Output the (X, Y) coordinate of the center of the cell containing the given text.  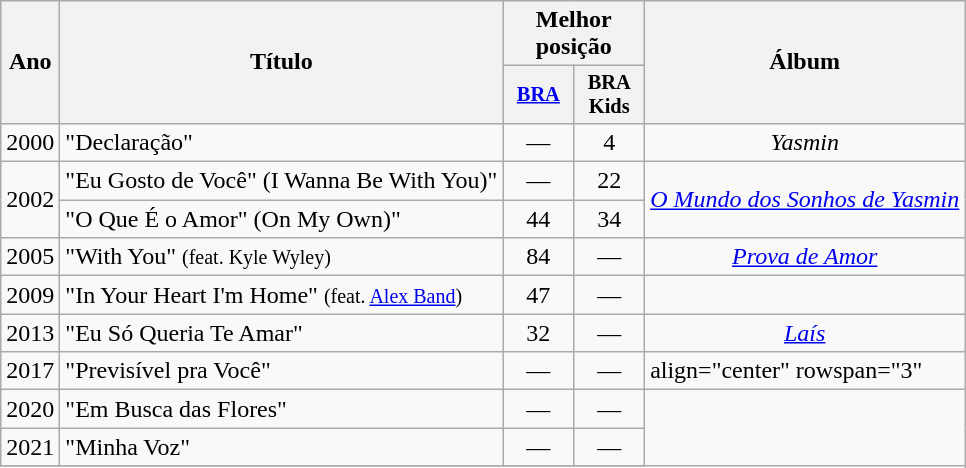
4 (610, 142)
2009 (30, 295)
"Em Busca das Flores" (282, 409)
"Declaração" (282, 142)
BRA Kids (610, 95)
34 (610, 219)
47 (538, 295)
align="center" rowspan="3" (805, 371)
BRA (538, 95)
44 (538, 219)
"O Que É o Amor" (On My Own)" (282, 219)
2005 (30, 257)
Álbum (805, 62)
"Previsível pra Você" (282, 371)
Laís (805, 333)
84 (538, 257)
22 (610, 181)
2021 (30, 447)
Ano (30, 62)
"Eu Gosto de Você" (I Wanna Be With You)" (282, 181)
32 (538, 333)
Melhor posição (574, 34)
2017 (30, 371)
2002 (30, 200)
Título (282, 62)
"With You" (feat. Kyle Wyley) (282, 257)
2013 (30, 333)
"Minha Voz" (282, 447)
"In Your Heart I'm Home" (feat. Alex Band) (282, 295)
2020 (30, 409)
"Eu Só Queria Te Amar" (282, 333)
Yasmin (805, 142)
2000 (30, 142)
Prova de Amor (805, 257)
O Mundo dos Sonhos de Yasmin (805, 200)
